Determine the [X, Y] coordinate at the center of the cell enclosing the given text.  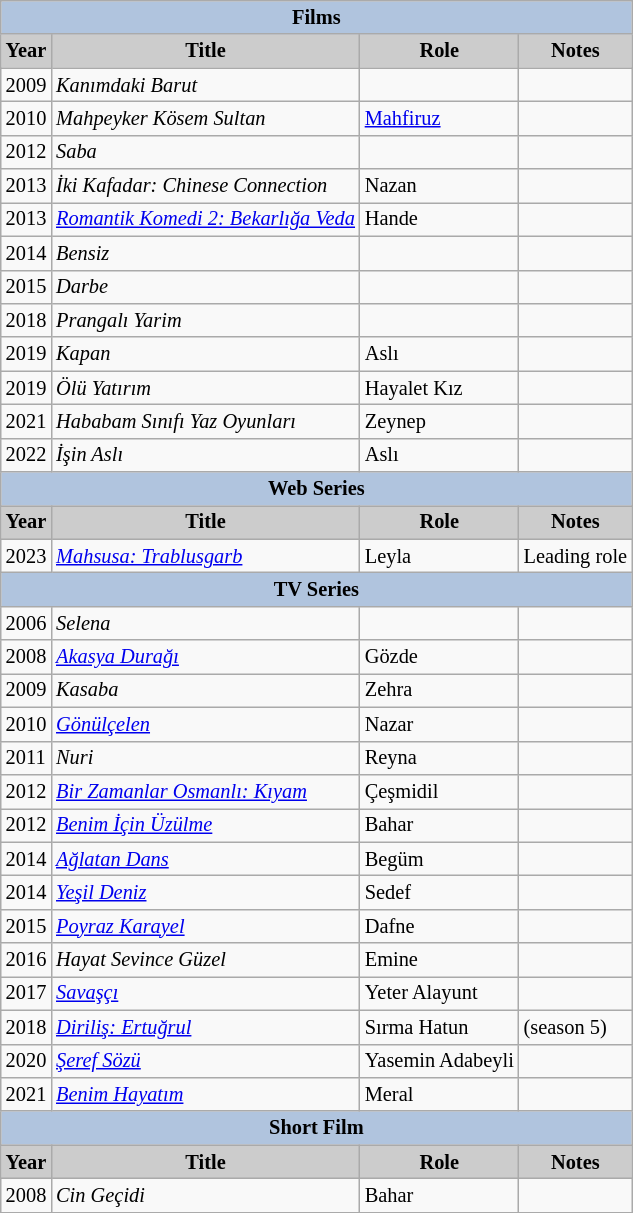
Hababam Sınıfı Yaz Oyunları [206, 421]
2022 [26, 455]
(season 5) [576, 1027]
Sedef [440, 892]
Nazar [440, 724]
Darbe [206, 287]
Savaşçı [206, 993]
Gönülçelen [206, 724]
Hayat Sevince Güzel [206, 960]
2006 [26, 623]
Yeter Alayunt [440, 993]
Dafne [440, 926]
Çeşmidil [440, 791]
Hayalet Kız [440, 388]
2023 [26, 556]
Films [316, 17]
İki Kafadar: Chinese Connection [206, 186]
Ölü Yatırım [206, 388]
Akasya Durağı [206, 657]
Poyraz Karayel [206, 926]
Mahfiruz [440, 118]
Bensiz [206, 253]
Begüm [440, 859]
Kasaba [206, 690]
2016 [26, 960]
Nuri [206, 758]
Yeşil Deniz [206, 892]
2020 [26, 1061]
2017 [26, 993]
Zehra [440, 690]
Sırma Hatun [440, 1027]
Emine [440, 960]
Kapan [206, 354]
Zeynep [440, 421]
Saba [206, 152]
Mahpeyker Kösem Sultan [206, 118]
Benim Hayatım [206, 1094]
Cin Geçidi [206, 1195]
Nazan [440, 186]
Leading role [576, 556]
Prangalı Yarim [206, 320]
Gözde [440, 657]
Romantik Komedi 2: Bekarlığa Veda [206, 219]
Web Series [316, 489]
TV Series [316, 589]
Meral [440, 1094]
2011 [26, 758]
Şeref Sözü [206, 1061]
Benim İçin Üzülme [206, 825]
Kanımdaki Barut [206, 85]
İşin Aslı [206, 455]
Short Film [316, 1128]
Bir Zamanlar Osmanlı: Kıyam [206, 791]
Ağlatan Dans [206, 859]
Leyla [440, 556]
Diriliş: Ertuğrul [206, 1027]
Mahsusa: Trablusgarb [206, 556]
Yasemin Adabeyli [440, 1061]
Hande [440, 219]
Selena [206, 623]
Reyna [440, 758]
